From the cell containing the given text, extract its center point as (x, y) coordinate. 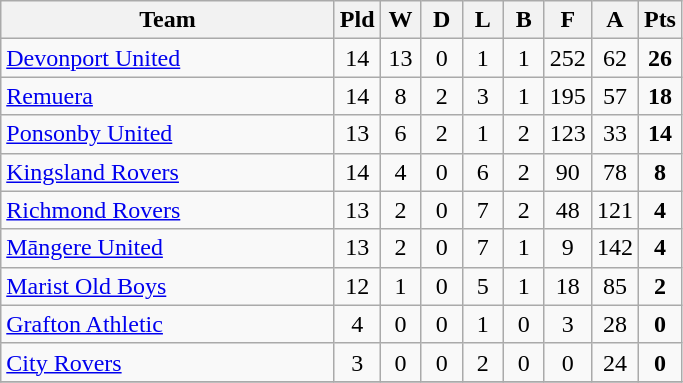
5 (482, 286)
F (568, 20)
Grafton Athletic (168, 324)
90 (568, 172)
Devonport United (168, 58)
A (614, 20)
78 (614, 172)
Pts (660, 20)
D (442, 20)
121 (614, 210)
12 (357, 286)
123 (568, 134)
85 (614, 286)
W (400, 20)
L (482, 20)
Richmond Rovers (168, 210)
48 (568, 210)
57 (614, 96)
142 (614, 248)
Māngere United (168, 248)
252 (568, 58)
Team (168, 20)
33 (614, 134)
Marist Old Boys (168, 286)
28 (614, 324)
Ponsonby United (168, 134)
Remuera (168, 96)
B (524, 20)
Pld (357, 20)
9 (568, 248)
City Rovers (168, 362)
Kingsland Rovers (168, 172)
62 (614, 58)
26 (660, 58)
195 (568, 96)
24 (614, 362)
